Return [x, y] of the center of cell containing provided text 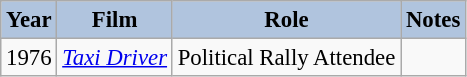
Notes [434, 20]
Role [286, 20]
Film [114, 20]
Taxi Driver [114, 58]
Year [29, 20]
Political Rally Attendee [286, 58]
1976 [29, 58]
